Return the [X, Y] coordinate for the center point of the cell that contains the specified text.  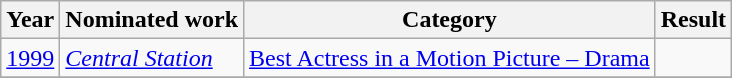
Year [30, 20]
Central Station [152, 58]
Best Actress in a Motion Picture – Drama [450, 58]
Nominated work [152, 20]
Result [693, 20]
1999 [30, 58]
Category [450, 20]
